Scan for the cell matching the given text and deliver its [x, y] coordinate at center. 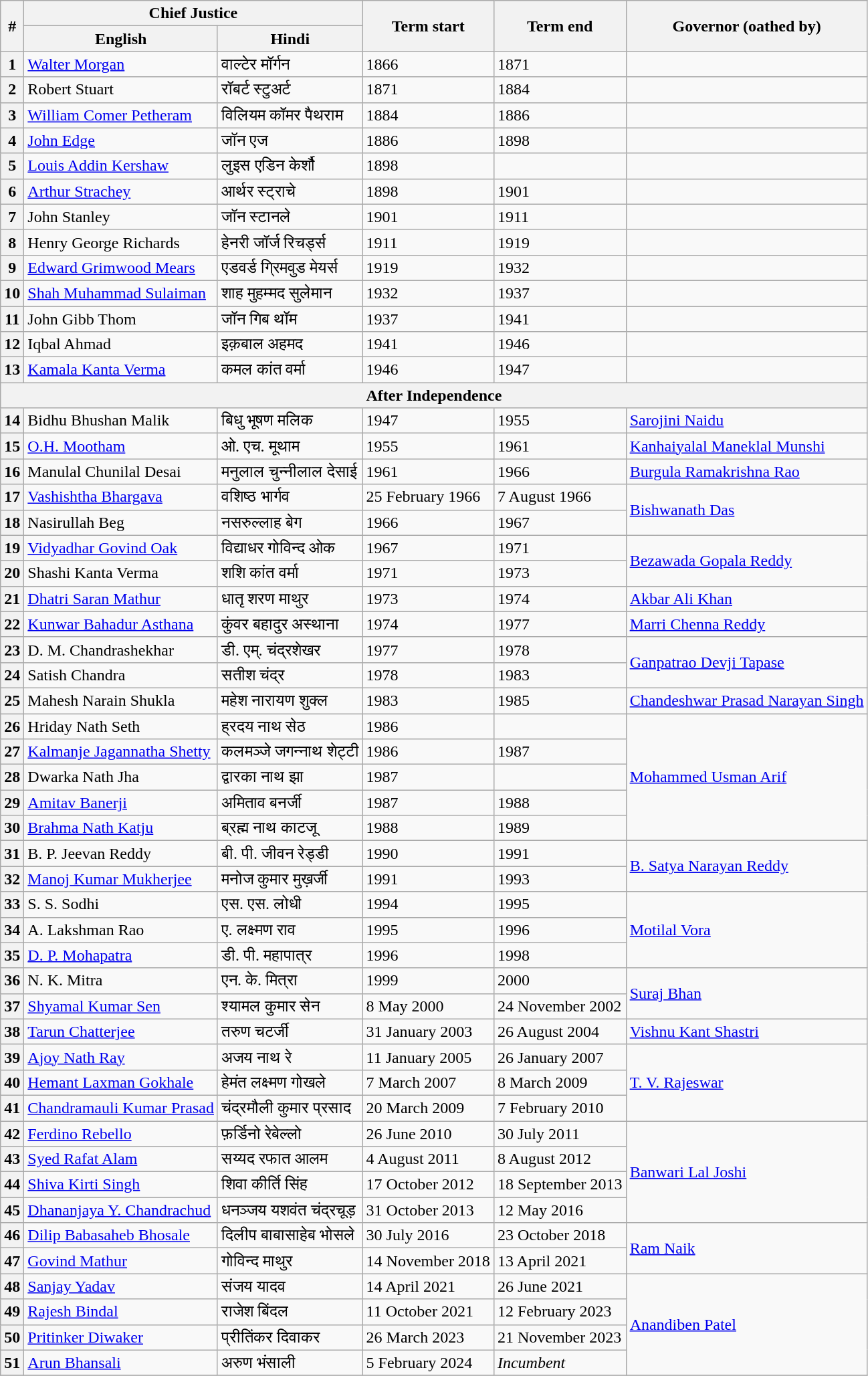
Anandiben Patel [746, 1324]
एन. के. मित्रा [290, 981]
26 June 2021 [560, 1286]
9 [12, 268]
Rajesh Bindal [121, 1312]
8 May 2000 [428, 1006]
गोविन्द माथुर [290, 1261]
39 [12, 1057]
Dhananjaya Y. Chandrachud [121, 1210]
12 May 2016 [560, 1210]
24 [12, 675]
3 [12, 115]
श्यामल कुमार सेन [290, 1006]
John Stanley [121, 217]
A. Lakshman Rao [121, 930]
Chief Justice [193, 13]
23 [12, 650]
31 January 2003 [428, 1031]
Amitav Banerji [121, 803]
Bezawada Gopala Reddy [746, 561]
28 [12, 777]
Dwarka Nath Jha [121, 777]
Vidyadhar Govind Oak [121, 548]
35 [12, 955]
शिवा कीर्ति सिंह [290, 1185]
48 [12, 1286]
शाह मुहम्मद सुलेमान [290, 293]
6 [12, 191]
विलियम कॉमर पैथराम [290, 115]
आर्थर स्ट्राचे [290, 191]
B. Satya Narayan Reddy [746, 866]
Motilal Vora [746, 930]
Manulal Chunilal Desai [121, 472]
सय्यद रफात आलम [290, 1159]
17 [12, 497]
Banwari Lal Joshi [746, 1172]
B. P. Jeevan Reddy [121, 854]
अरुण भंसाली [290, 1363]
Bidhu Bhushan Malik [121, 421]
1994 [428, 904]
रॉबर्ट स्टुअर्ट [290, 90]
14 November 2018 [428, 1261]
26 January 2007 [560, 1057]
5 February 2024 [428, 1363]
7 [12, 217]
Kalmanje Jagannatha Shetty [121, 752]
Vashishtha Bhargava [121, 497]
38 [12, 1031]
John Gibb Thom [121, 319]
Robert Stuart [121, 90]
30 July 2011 [560, 1134]
8 March 2009 [560, 1082]
वशिष्ठ भार्गव [290, 497]
Dhatri Saran Mathur [121, 599]
वाल्टेर मॉर्गन [290, 64]
डी. पी. महापात्र [290, 955]
जॉन स्टानले [290, 217]
2 [12, 90]
17 October 2012 [428, 1185]
Burgula Ramakrishna Rao [746, 472]
N. K. Mitra [121, 981]
एडवर्ड ग्रिमवुड मेयर्स [290, 268]
English [121, 39]
21 [12, 599]
29 [12, 803]
राजेश बिंदल [290, 1312]
Ajoy Nath Ray [121, 1057]
33 [12, 904]
2000 [560, 981]
31 October 2013 [428, 1210]
11 January 2005 [428, 1057]
49 [12, 1312]
Chandeshwar Prasad Narayan Singh [746, 700]
John Edge [121, 140]
19 [12, 548]
31 [12, 854]
संजय यादव [290, 1286]
4 August 2011 [428, 1159]
Edward Grimwood Mears [121, 268]
26 March 2023 [428, 1337]
# [12, 26]
ओ. एच. मूथाम [290, 446]
तरुण चटर्जी [290, 1031]
1 [12, 64]
सतीश चंद्र [290, 675]
18 [12, 522]
डी. एम्. चंद्रशेखर [290, 650]
40 [12, 1082]
15 [12, 446]
शशि कांत वर्मा [290, 573]
कुंवर बहादुर अस्थाना [290, 624]
Manoj Kumar Mukherjee [121, 879]
एस. एस. लोधी [290, 904]
इक़बाल अहमद [290, 345]
Tarun Chatterjee [121, 1031]
Mohammed Usman Arif [746, 777]
धनञ्जय यशवंत चंद्रचूड़ [290, 1210]
Bishwanath Das [746, 510]
Incumbent [560, 1363]
44 [12, 1185]
1993 [560, 879]
Hemant Laxman Gokhale [121, 1082]
45 [12, 1210]
25 [12, 700]
Ram Naik [746, 1248]
Chandramauli Kumar Prasad [121, 1108]
S. S. Sodhi [121, 904]
14 April 2021 [428, 1286]
1998 [560, 955]
7 March 2007 [428, 1082]
कलमञ्जे जगन्नाथ शेट्टी [290, 752]
नसरुल्लाह बेग [290, 522]
8 [12, 242]
36 [12, 981]
51 [12, 1363]
लुइस एडिन केर्शौ [290, 166]
Arun Bhansali [121, 1363]
14 [12, 421]
27 [12, 752]
Kamala Kanta Verma [121, 370]
Satish Chandra [121, 675]
37 [12, 1006]
फ़र्डिनो रेबेल्लो [290, 1134]
1866 [428, 64]
30 [12, 828]
William Comer Petheram [121, 115]
द्वारका नाथ झा [290, 777]
20 March 2009 [428, 1108]
Govind Mathur [121, 1261]
8 August 2012 [560, 1159]
26 June 2010 [428, 1134]
42 [12, 1134]
अजय नाथ रे [290, 1057]
Shah Muhammad Sulaiman [121, 293]
50 [12, 1337]
7 February 2010 [560, 1108]
Arthur Strachey [121, 191]
Shyamal Kumar Sen [121, 1006]
43 [12, 1159]
बिधु भूषण मलिक [290, 421]
ब्रह्म नाथ काटजू [290, 828]
Iqbal Ahmad [121, 345]
Louis Addin Kershaw [121, 166]
ए. लक्ष्मण राव [290, 930]
Sanjay Yadav [121, 1286]
5 [12, 166]
7 August 1966 [560, 497]
Brahma Nath Katju [121, 828]
Sarojini Naidu [746, 421]
41 [12, 1108]
Akbar Ali Khan [746, 599]
26 [12, 726]
32 [12, 879]
बी. पी. जीवन रेड्डी [290, 854]
चंद्रमौली कुमार प्रसाद [290, 1108]
Syed Rafat Alam [121, 1159]
10 [12, 293]
Kunwar Bahadur Asthana [121, 624]
1999 [428, 981]
12 [12, 345]
13 [12, 370]
Suraj Bhan [746, 993]
Pritinker Diwaker [121, 1337]
Nasirullah Beg [121, 522]
12 February 2023 [560, 1312]
हेमंत लक्ष्मण गोखले [290, 1082]
23 October 2018 [560, 1236]
T. V. Rajeswar [746, 1082]
Dilip Babasaheb Bhosale [121, 1236]
46 [12, 1236]
Hriday Nath Seth [121, 726]
22 [12, 624]
11 [12, 319]
Term end [560, 26]
महेश नारायण शुक्ल [290, 700]
18 September 2013 [560, 1185]
11 October 2021 [428, 1312]
24 November 2002 [560, 1006]
विद्याधर गोविन्द ओक [290, 548]
1989 [560, 828]
25 February 1966 [428, 497]
Shashi Kanta Verma [121, 573]
D. M. Chandrashekhar [121, 650]
Mahesh Narain Shukla [121, 700]
Shiva Kirti Singh [121, 1185]
Walter Morgan [121, 64]
1990 [428, 854]
4 [12, 140]
हेनरी जॉर्ज रिचर्ड्स [290, 242]
Term start [428, 26]
Henry George Richards [121, 242]
After Independence [434, 395]
जॉन एज [290, 140]
प्रीतिंकर दिवाकर [290, 1337]
Governor (oathed by) [746, 26]
16 [12, 472]
13 April 2021 [560, 1261]
धातृ शरण माथुर [290, 599]
ह्रदय नाथ सेठ [290, 726]
मनोज कुमार मुख़र्जी [290, 879]
30 July 2016 [428, 1236]
Kanhaiyalal Maneklal Munshi [746, 446]
दिलीप बाबासाहेब भोसले [290, 1236]
अमिताव बनर्जी [290, 803]
Ganpatrao Devji Tapase [746, 662]
Vishnu Kant Shastri [746, 1031]
कमल कांत वर्मा [290, 370]
1985 [560, 700]
34 [12, 930]
21 November 2023 [560, 1337]
47 [12, 1261]
जॉन गिब थॉम [290, 319]
Hindi [290, 39]
Ferdino Rebello [121, 1134]
20 [12, 573]
मनुलाल चुन्नीलाल देसाई [290, 472]
Marri Chenna Reddy [746, 624]
26 August 2004 [560, 1031]
O.H. Mootham [121, 446]
D. P. Mohapatra [121, 955]
